Provide the [x, y] coordinate of the cell's center where the given text is located.  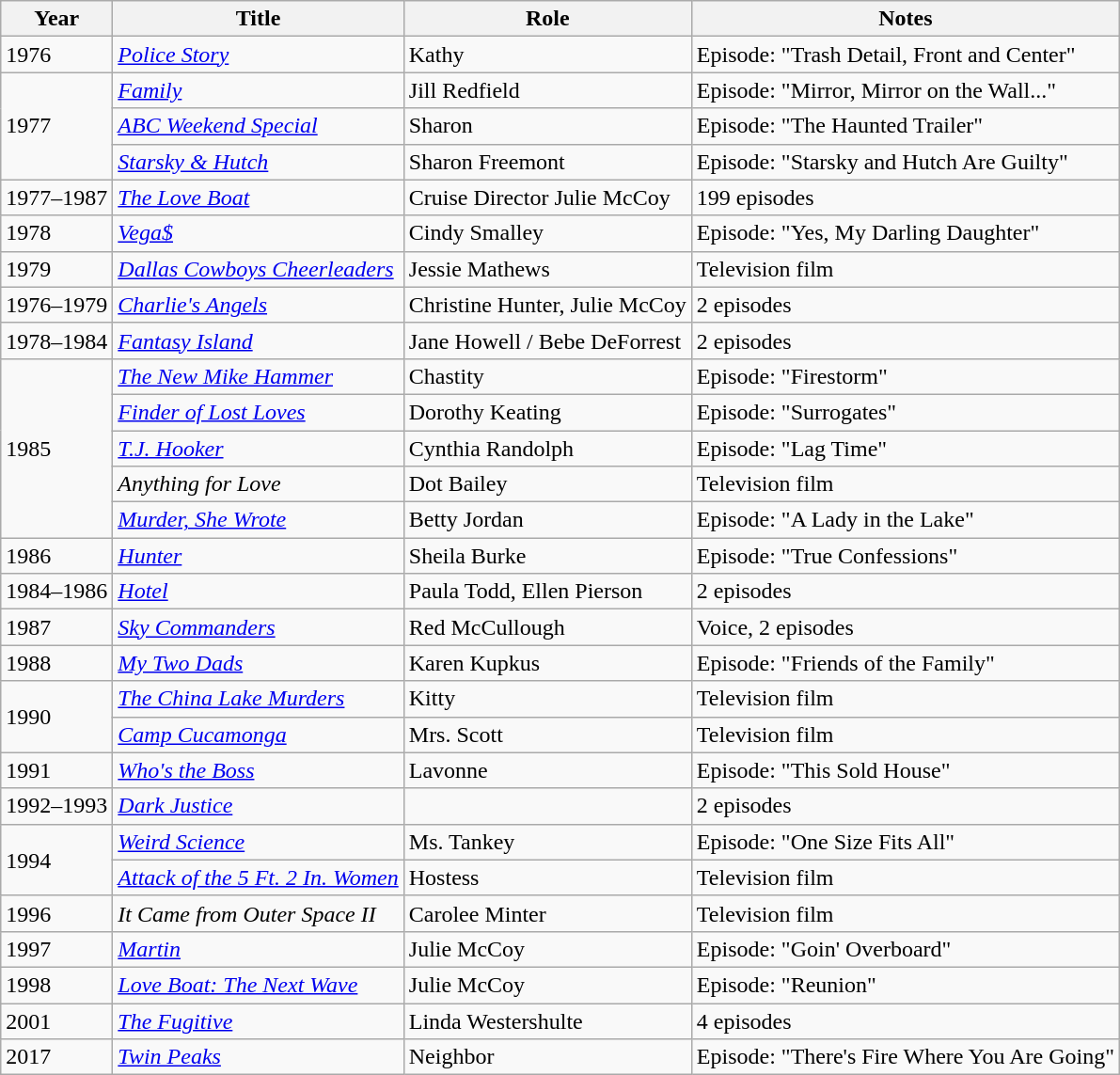
2001 [56, 1020]
Episode: "This Sold House" [905, 770]
Vega$ [258, 233]
Dallas Cowboys Cheerleaders [258, 269]
Dorothy Keating [547, 412]
Episode: "Lag Time" [905, 449]
Cruise Director Julie McCoy [547, 198]
The Fugitive [258, 1020]
Year [56, 19]
Episode: "A Lady in the Lake" [905, 520]
The China Lake Murders [258, 699]
1984–1986 [56, 592]
1992–1993 [56, 806]
Mrs. Scott [547, 735]
Episode: "Goin' Overboard" [905, 949]
1994 [56, 860]
Kitty [547, 699]
Sky Commanders [258, 627]
ABC Weekend Special [258, 126]
Family [258, 90]
Episode: "Yes, My Darling Daughter" [905, 233]
Betty Jordan [547, 520]
Murder, She Wrote [258, 520]
Finder of Lost Loves [258, 412]
1991 [56, 770]
1996 [56, 913]
Episode: "Surrogates" [905, 412]
Sheila Burke [547, 556]
Twin Peaks [258, 1057]
Jane Howell / Bebe DeForrest [547, 340]
The New Mike Hammer [258, 376]
Love Boat: The Next Wave [258, 985]
1998 [56, 985]
Linda Westershulte [547, 1020]
The Love Boat [258, 198]
Kathy [547, 55]
Episode: "One Size Fits All" [905, 842]
Episode: "Firestorm" [905, 376]
T.J. Hooker [258, 449]
Christine Hunter, Julie McCoy [547, 305]
Fantasy Island [258, 340]
Episode: "Reunion" [905, 985]
Sharon Freemont [547, 162]
Martin [258, 949]
Attack of the 5 Ft. 2 In. Women [258, 877]
Episode: "Trash Detail, Front and Center" [905, 55]
4 episodes [905, 1020]
199 episodes [905, 198]
My Two Dads [258, 663]
Episode: "True Confessions" [905, 556]
Dot Bailey [547, 484]
Hostess [547, 877]
1986 [56, 556]
Neighbor [547, 1057]
Jessie Mathews [547, 269]
Episode: "Friends of the Family" [905, 663]
Notes [905, 19]
It Came from Outer Space II [258, 913]
1997 [56, 949]
Episode: "Starsky and Hutch Are Guilty" [905, 162]
Title [258, 19]
1987 [56, 627]
Cynthia Randolph [547, 449]
2017 [56, 1057]
Dark Justice [258, 806]
Voice, 2 episodes [905, 627]
1979 [56, 269]
Episode: "The Haunted Trailer" [905, 126]
Cindy Smalley [547, 233]
Lavonne [547, 770]
Sharon [547, 126]
1978 [56, 233]
Episode: "Mirror, Mirror on the Wall..." [905, 90]
Karen Kupkus [547, 663]
Episode: "There's Fire Where You Are Going" [905, 1057]
Red McCullough [547, 627]
Hunter [258, 556]
1985 [56, 448]
1978–1984 [56, 340]
Who's the Boss [258, 770]
1976–1979 [56, 305]
Charlie's Angels [258, 305]
Role [547, 19]
Paula Todd, Ellen Pierson [547, 592]
Jill Redfield [547, 90]
Weird Science [258, 842]
Carolee Minter [547, 913]
Police Story [258, 55]
Ms. Tankey [547, 842]
Camp Cucamonga [258, 735]
Starsky & Hutch [258, 162]
Anything for Love [258, 484]
1977 [56, 126]
1976 [56, 55]
Hotel [258, 592]
1977–1987 [56, 198]
1990 [56, 717]
1988 [56, 663]
Chastity [547, 376]
